Identify which cell holds the provided text, then report its (X, Y) central coordinate. 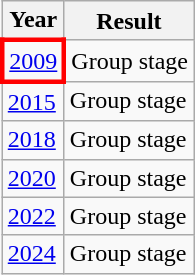
2020 (33, 178)
2009 (33, 60)
2018 (33, 140)
2015 (33, 101)
Result (128, 21)
2022 (33, 216)
Year (33, 21)
2024 (33, 254)
